Provide the (x, y) coordinate of the cell's center where the given text is located.  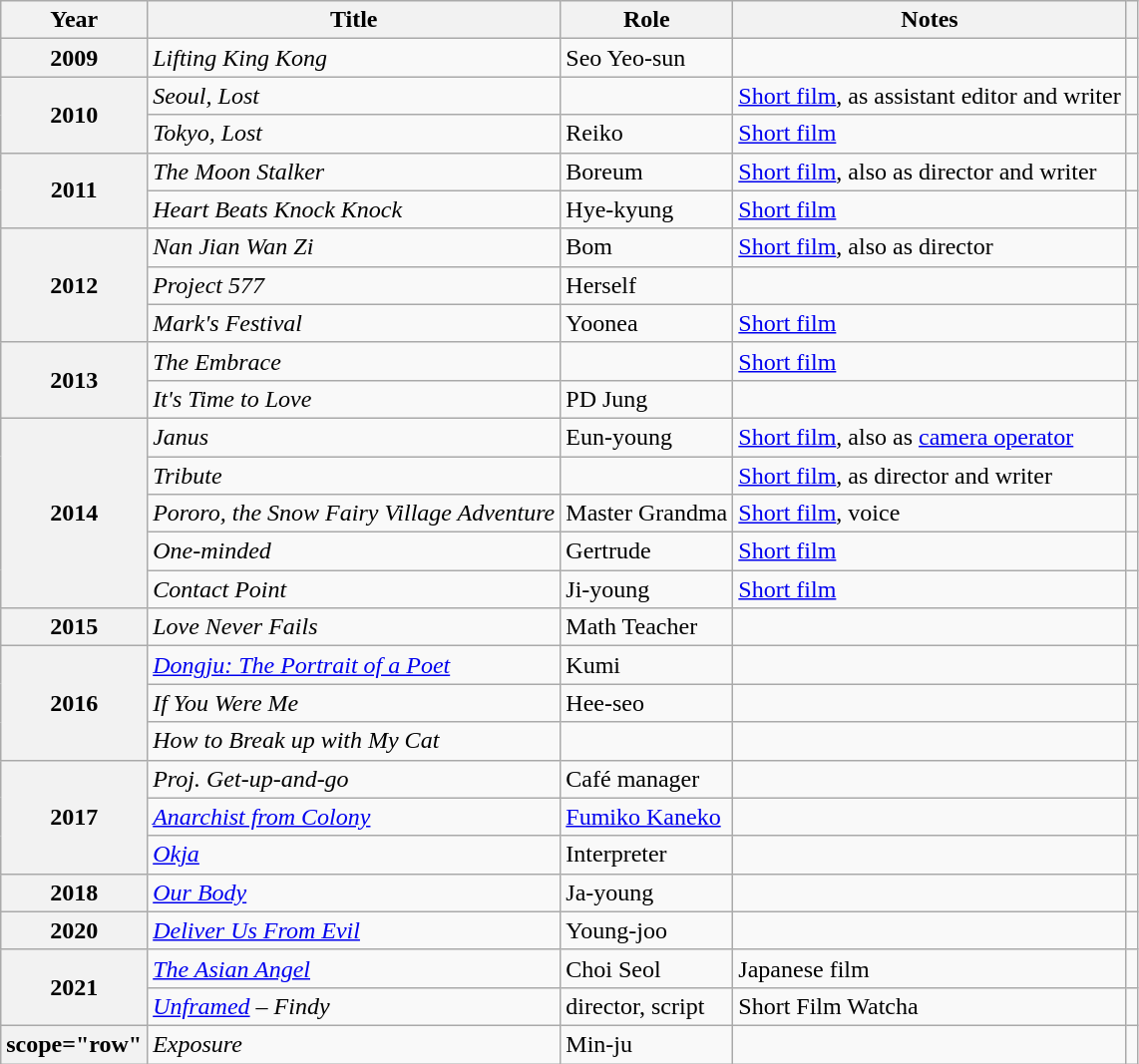
The Asian Angel (354, 968)
2016 (74, 703)
Master Grandma (646, 514)
Kumi (646, 665)
Boreum (646, 172)
Café manager (646, 779)
Interpreter (646, 855)
Love Never Fails (354, 627)
Contact Point (354, 589)
Japanese film (930, 968)
If You Were Me (354, 703)
It's Time to Love (354, 399)
Seoul, Lost (354, 96)
2014 (74, 513)
Short film, as director and writer (930, 476)
Tokyo, Lost (354, 134)
Anarchist from Colony (354, 817)
Role (646, 20)
2013 (74, 380)
How to Break up with My Cat (354, 741)
Min-ju (646, 1044)
Nan Jian Wan Zi (354, 247)
Mark's Festival (354, 323)
Herself (646, 285)
Unframed – Findy (354, 1006)
One-minded (354, 551)
Heart Beats Knock Knock (354, 209)
Choi Seol (646, 968)
2021 (74, 987)
Gertrude (646, 551)
2012 (74, 285)
Okja (354, 855)
Reiko (646, 134)
Seo Yeo-sun (646, 58)
2018 (74, 892)
Short film, as assistant editor and writer (930, 96)
Our Body (354, 892)
Bom (646, 247)
Lifting King Kong (354, 58)
scope="row" (74, 1044)
Janus (354, 437)
Proj. Get-up-and-go (354, 779)
Pororo, the Snow Fairy Village Adventure (354, 514)
2009 (74, 58)
Project 577 (354, 285)
Deliver Us From Evil (354, 930)
Tribute (354, 476)
Year (74, 20)
Short film, also as director (930, 247)
The Embrace (354, 361)
director, script (646, 1006)
Ja-young (646, 892)
Ji-young (646, 589)
2017 (74, 817)
Hee-seo (646, 703)
Short Film Watcha (930, 1006)
PD Jung (646, 399)
Notes (930, 20)
2015 (74, 627)
Fumiko Kaneko (646, 817)
2020 (74, 930)
Hye-kyung (646, 209)
Young-joo (646, 930)
2011 (74, 190)
Eun-young (646, 437)
Yoonea (646, 323)
Short film, also as camera operator (930, 437)
Exposure (354, 1044)
2010 (74, 115)
Short film, voice (930, 514)
Math Teacher (646, 627)
Title (354, 20)
Short film, also as director and writer (930, 172)
The Moon Stalker (354, 172)
Dongju: The Portrait of a Poet (354, 665)
